Scan for the cell matching the given text and deliver its (x, y) coordinate at center. 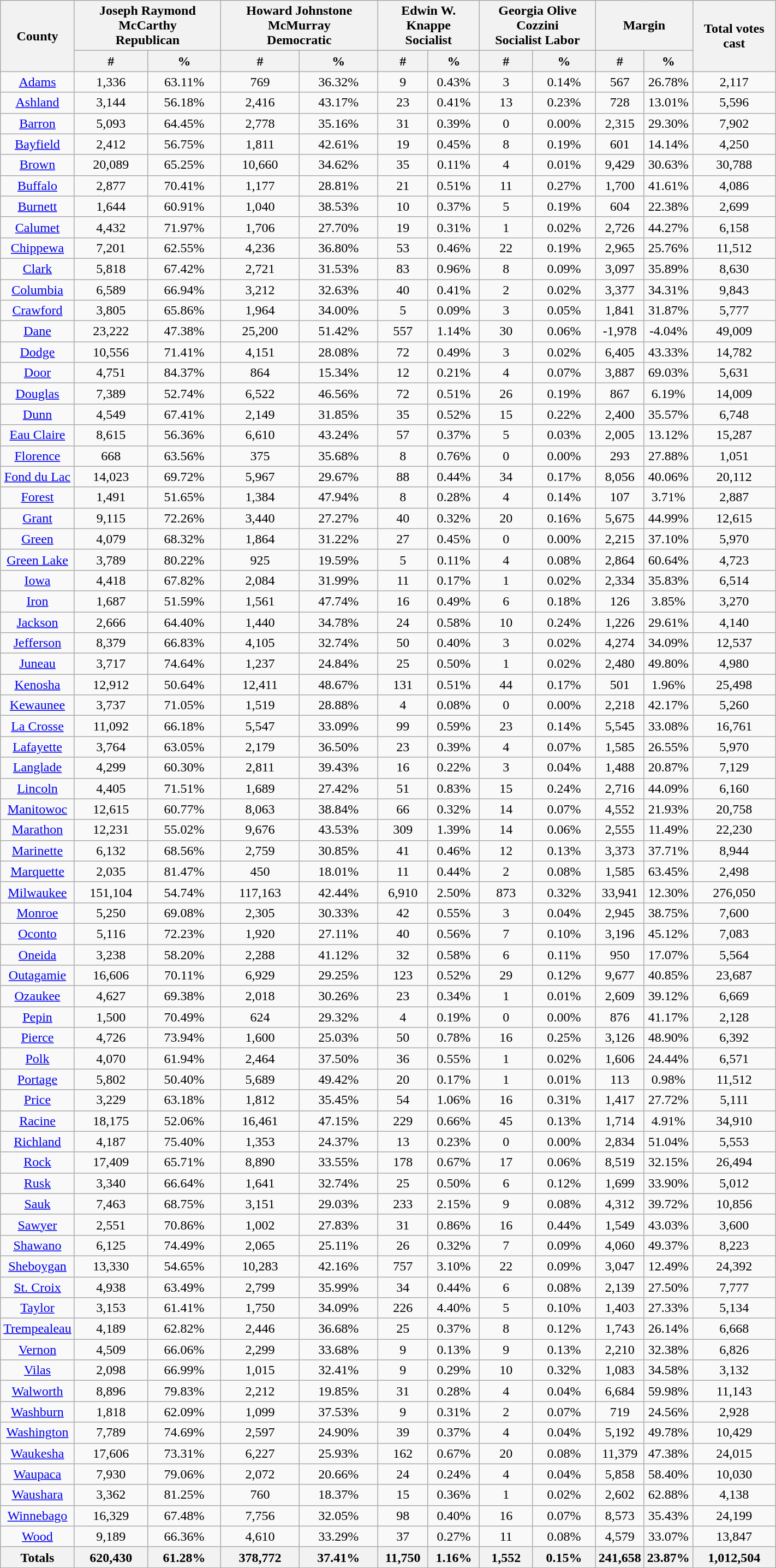
51.04% (668, 1142)
28.08% (338, 352)
27.70% (338, 227)
Totals (37, 1557)
1,561 (260, 601)
48.90% (668, 1038)
151,104 (111, 892)
68.56% (184, 851)
Door (37, 373)
41.61% (668, 186)
27.83% (338, 1225)
20,758 (734, 809)
31.85% (338, 414)
49.42% (338, 1079)
37.50% (338, 1059)
30 (506, 331)
30.85% (338, 851)
19.85% (338, 1391)
10,660 (260, 165)
2,555 (620, 830)
0.25% (564, 1038)
5,547 (260, 726)
27.42% (338, 788)
8,944 (734, 851)
Kenosha (37, 685)
37.10% (668, 539)
70.49% (184, 1017)
80.22% (184, 560)
4,138 (734, 1495)
Oconto (37, 934)
Trempealeau (37, 1329)
37.53% (338, 1412)
1,177 (260, 186)
7,756 (260, 1516)
Price (37, 1100)
36.50% (338, 747)
36.80% (338, 248)
7,930 (111, 1474)
1,040 (260, 206)
66.99% (184, 1370)
6,125 (111, 1245)
1,012,504 (734, 1557)
3.85% (668, 601)
6,610 (260, 435)
14,782 (734, 352)
19.59% (338, 560)
Outagamie (37, 976)
60.64% (668, 560)
74.49% (184, 1245)
1,818 (111, 1412)
2,299 (260, 1350)
16,461 (260, 1121)
Langlade (37, 768)
2,602 (620, 1495)
81.47% (184, 871)
Sauk (37, 1204)
0.18% (564, 601)
66.36% (184, 1536)
99 (403, 726)
64.45% (184, 123)
63.11% (184, 82)
5,689 (260, 1079)
1,743 (620, 1329)
1.06% (453, 1100)
2,412 (111, 144)
79.83% (184, 1391)
8,615 (111, 435)
37.71% (668, 851)
62.82% (184, 1329)
7,463 (111, 1204)
0.98% (668, 1079)
1,500 (111, 1017)
28.81% (338, 186)
Lafayette (37, 747)
7,777 (734, 1287)
14,009 (734, 394)
Ashland (37, 103)
29.61% (668, 622)
4,070 (111, 1059)
27.11% (338, 934)
Sheboygan (37, 1266)
226 (403, 1308)
1,600 (260, 1038)
1.96% (668, 685)
2,065 (260, 1245)
36.32% (338, 82)
728 (620, 103)
62.09% (184, 1412)
Jefferson (37, 643)
Marquette (37, 871)
41 (403, 851)
2,928 (734, 1412)
719 (620, 1412)
Monroe (37, 913)
44.09% (668, 788)
29.30% (668, 123)
58.20% (184, 955)
49.37% (668, 1245)
0.21% (453, 373)
25.76% (668, 248)
6,668 (734, 1329)
1,687 (111, 601)
1,750 (260, 1308)
4,079 (111, 539)
178 (403, 1162)
1,099 (260, 1412)
1,641 (260, 1183)
7,129 (734, 768)
1.16% (453, 1557)
1,403 (620, 1308)
23,222 (111, 331)
876 (620, 1017)
Richland (37, 1142)
0.86% (453, 1225)
229 (403, 1121)
Taylor (37, 1308)
16,761 (734, 726)
32.63% (338, 290)
1,864 (260, 539)
37.41% (338, 1557)
Adams (37, 82)
293 (620, 456)
3,717 (111, 664)
4,105 (260, 643)
2,597 (260, 1433)
20,112 (734, 477)
53 (403, 248)
3,153 (111, 1308)
26.14% (668, 1329)
4,552 (620, 809)
8,063 (260, 809)
950 (620, 955)
71.05% (184, 705)
42.44% (338, 892)
41.12% (338, 955)
2,315 (620, 123)
3,144 (111, 103)
50.64% (184, 685)
0.59% (453, 726)
8,056 (620, 477)
624 (260, 1017)
9,843 (734, 290)
0.76% (453, 456)
5,802 (111, 1079)
Polk (37, 1059)
Dodge (37, 352)
84.37% (184, 373)
4,627 (111, 996)
35.83% (668, 580)
27 (403, 539)
0.29% (453, 1370)
63.49% (184, 1287)
6,405 (620, 352)
47.74% (338, 601)
2,128 (734, 1017)
2,072 (260, 1474)
1,549 (620, 1225)
2,945 (620, 913)
0.78% (453, 1038)
65.86% (184, 311)
44.99% (668, 518)
La Crosse (37, 726)
2,305 (260, 913)
0.16% (564, 518)
13,330 (111, 1266)
2,400 (620, 414)
162 (403, 1453)
2,210 (620, 1350)
1,699 (620, 1183)
4,187 (111, 1142)
4,726 (111, 1038)
3,805 (111, 311)
45 (506, 1121)
14.14% (668, 144)
3,764 (111, 747)
9,677 (620, 976)
7,083 (734, 934)
61.94% (184, 1059)
31.99% (338, 580)
10,856 (734, 1204)
1,384 (260, 497)
Washburn (37, 1412)
1,700 (620, 186)
6,929 (260, 976)
12.30% (668, 892)
27.72% (668, 1100)
29.03% (338, 1204)
3,600 (734, 1225)
65.71% (184, 1162)
54.74% (184, 892)
51.42% (338, 331)
35.43% (668, 1516)
Douglas (37, 394)
126 (620, 601)
33.09% (338, 726)
Rusk (37, 1183)
12,411 (260, 685)
8,890 (260, 1162)
27.33% (668, 1308)
38.75% (668, 913)
4,418 (111, 580)
8,519 (620, 1162)
11.49% (668, 830)
36 (403, 1059)
25.93% (338, 1453)
68.75% (184, 1204)
32.38% (668, 1350)
22,230 (734, 830)
3,737 (111, 705)
2,877 (111, 186)
47.94% (338, 497)
1.14% (453, 331)
10,030 (734, 1474)
276,050 (734, 892)
27.88% (668, 456)
2,018 (260, 996)
2,149 (260, 414)
4.91% (668, 1121)
3,047 (620, 1266)
41.17% (668, 1017)
54 (403, 1100)
43.24% (338, 435)
51 (403, 788)
1,336 (111, 82)
4,236 (260, 248)
3.10% (453, 1266)
50.40% (184, 1079)
Ozaukee (37, 996)
1,488 (620, 768)
3,377 (620, 290)
31.87% (668, 311)
Lincoln (37, 788)
33.55% (338, 1162)
925 (260, 560)
23.87% (668, 1557)
867 (620, 394)
2,480 (620, 664)
3,362 (111, 1495)
20.66% (338, 1474)
567 (620, 82)
13.01% (668, 103)
Calumet (37, 227)
31.53% (338, 269)
1.39% (453, 830)
7,389 (111, 394)
63.45% (668, 871)
1,714 (620, 1121)
29.67% (338, 477)
24,392 (734, 1266)
33.07% (668, 1536)
Brown (37, 165)
25.03% (338, 1038)
2,811 (260, 768)
24.84% (338, 664)
233 (403, 1204)
14,023 (111, 477)
70.11% (184, 976)
54.65% (184, 1266)
6,227 (260, 1453)
7,789 (111, 1433)
6,160 (734, 788)
4.40% (453, 1308)
Dane (37, 331)
131 (403, 685)
46.56% (338, 394)
0.15% (564, 1557)
2,179 (260, 747)
52.06% (184, 1121)
8,223 (734, 1245)
Juneau (37, 664)
Georgia Olive CozziniSocialist Labor (538, 26)
Margin (644, 26)
56.36% (184, 435)
7,902 (734, 123)
10,283 (260, 1266)
Burnett (37, 206)
Manitowoc (37, 809)
70.86% (184, 1225)
0.03% (564, 435)
12,537 (734, 643)
1,552 (506, 1557)
7,201 (111, 248)
1,015 (260, 1370)
39.72% (668, 1204)
2.15% (453, 1204)
-1,978 (620, 331)
10,556 (111, 352)
39.43% (338, 768)
6,132 (111, 851)
39.12% (668, 996)
450 (260, 871)
3,126 (620, 1038)
6,748 (734, 414)
3,196 (620, 934)
35.16% (338, 123)
4,432 (111, 227)
3,270 (734, 601)
Waukesha (37, 1453)
45.12% (668, 934)
2,212 (260, 1391)
2,464 (260, 1059)
2,446 (260, 1329)
34.31% (668, 290)
0.66% (453, 1121)
10,429 (734, 1433)
9,429 (620, 165)
42.17% (668, 705)
21 (403, 186)
37 (403, 1536)
71.51% (184, 788)
Racine (37, 1121)
1,920 (260, 934)
864 (260, 373)
43.33% (668, 352)
5,545 (620, 726)
43.03% (668, 1225)
9,676 (260, 830)
601 (620, 144)
5,111 (734, 1100)
66.64% (184, 1183)
Waushara (37, 1495)
49.78% (668, 1433)
0.96% (453, 269)
12.49% (668, 1266)
17,409 (111, 1162)
Vilas (37, 1370)
2,035 (111, 871)
760 (260, 1495)
60.91% (184, 206)
67.48% (184, 1516)
117,163 (260, 892)
2,721 (260, 269)
61.28% (184, 1557)
29.32% (338, 1017)
2,005 (620, 435)
1,519 (260, 705)
3,229 (111, 1100)
1,706 (260, 227)
51.59% (184, 601)
Rock (37, 1162)
32.15% (668, 1162)
4,274 (620, 643)
15,287 (734, 435)
25,498 (734, 685)
4,938 (111, 1287)
11,092 (111, 726)
1,644 (111, 206)
44 (506, 685)
24,199 (734, 1516)
4,140 (734, 622)
47.15% (338, 1121)
Howard Johnstone McMurrayDemocratic (299, 26)
79.06% (184, 1474)
6.19% (668, 394)
63.18% (184, 1100)
3,373 (620, 851)
34.00% (338, 311)
Buffalo (37, 186)
Clark (37, 269)
769 (260, 82)
Wood (37, 1536)
27.27% (338, 518)
29 (506, 976)
1,964 (260, 311)
6,669 (734, 996)
2,666 (111, 622)
24.56% (668, 1412)
63.56% (184, 456)
5,777 (734, 311)
35.89% (668, 269)
Eau Claire (37, 435)
66.94% (184, 290)
4,751 (111, 373)
3,238 (111, 955)
2,887 (734, 497)
Shawano (37, 1245)
32.05% (338, 1516)
68.32% (184, 539)
42 (403, 913)
4,509 (111, 1350)
31.22% (338, 539)
Iowa (37, 580)
66.18% (184, 726)
5,631 (734, 373)
Marathon (37, 830)
74.64% (184, 664)
35.68% (338, 456)
5,260 (734, 705)
2,864 (620, 560)
Vernon (37, 1350)
81.25% (184, 1495)
42.61% (338, 144)
Bayfield (37, 144)
4,312 (620, 1204)
9,189 (111, 1536)
4,250 (734, 144)
18.01% (338, 871)
2,215 (620, 539)
2,834 (620, 1142)
5,093 (111, 123)
1,237 (260, 664)
44.27% (668, 227)
25.11% (338, 1245)
83 (403, 269)
4,086 (734, 186)
Edwin W. KnappeSocialist (429, 26)
69.08% (184, 913)
35.57% (668, 414)
757 (403, 1266)
2,759 (260, 851)
4,549 (111, 414)
0.36% (453, 1495)
3,340 (111, 1183)
55.02% (184, 830)
51.65% (184, 497)
88 (403, 477)
20.87% (668, 768)
1,689 (260, 788)
Pierce (37, 1038)
4,299 (111, 768)
62.55% (184, 248)
Grant (37, 518)
2,334 (620, 580)
5,818 (111, 269)
241,658 (620, 1557)
12,231 (111, 830)
40.85% (668, 976)
3,132 (734, 1370)
4,980 (734, 664)
Florence (37, 456)
Milwaukee (37, 892)
1,491 (111, 497)
26.78% (668, 82)
48.67% (338, 685)
4,610 (260, 1536)
34.62% (338, 165)
27.50% (668, 1287)
30.63% (668, 165)
0.05% (564, 311)
5,564 (734, 955)
5,596 (734, 103)
7,600 (734, 913)
49.80% (668, 664)
2,609 (620, 996)
3,212 (260, 290)
5,192 (620, 1433)
Kewaunee (37, 705)
36.68% (338, 1329)
3,789 (111, 560)
Marinette (37, 851)
Barron (37, 123)
1,083 (620, 1370)
66.83% (184, 643)
4,723 (734, 560)
5,012 (734, 1183)
6,392 (734, 1038)
Columbia (37, 290)
Joseph Raymond McCarthyRepublican (147, 26)
0.83% (453, 788)
33,941 (620, 892)
22.38% (668, 206)
Total votes cast (734, 36)
11,379 (620, 1453)
1,353 (260, 1142)
11,143 (734, 1391)
49,009 (734, 331)
43.53% (338, 830)
74.69% (184, 1433)
59.98% (668, 1391)
0.56% (453, 934)
3,151 (260, 1204)
8,896 (111, 1391)
2,551 (111, 1225)
1,841 (620, 311)
123 (403, 976)
Walworth (37, 1391)
309 (403, 830)
18,175 (111, 1121)
69.38% (184, 996)
0.43% (453, 82)
52.74% (184, 394)
64.40% (184, 622)
29.25% (338, 976)
6,910 (403, 892)
32 (403, 955)
30.33% (338, 913)
Waupaca (37, 1474)
56.18% (184, 103)
66 (403, 809)
16,329 (111, 1516)
67.82% (184, 580)
2,799 (260, 1287)
2,139 (620, 1287)
2,716 (620, 788)
3,097 (620, 269)
Sawyer (37, 1225)
98 (403, 1516)
33.08% (668, 726)
2,098 (111, 1370)
61.41% (184, 1308)
2.50% (453, 892)
6,589 (111, 290)
4,189 (111, 1329)
13.12% (668, 435)
38.53% (338, 206)
4,405 (111, 788)
73.94% (184, 1038)
17.07% (668, 955)
5,967 (260, 477)
24,015 (734, 1453)
Washington (37, 1433)
4,060 (620, 1245)
St. Croix (37, 1287)
20,089 (111, 165)
62.88% (668, 1495)
6,514 (734, 580)
72.26% (184, 518)
60.77% (184, 809)
40.06% (668, 477)
2,416 (260, 103)
33.90% (668, 1183)
69.72% (184, 477)
1,811 (260, 144)
6,522 (260, 394)
378,772 (260, 1557)
4,151 (260, 352)
County (37, 36)
668 (111, 456)
25,200 (260, 331)
Forest (37, 497)
8,379 (111, 643)
2,699 (734, 206)
33.29% (338, 1536)
70.41% (184, 186)
60.30% (184, 768)
17 (506, 1162)
5,134 (734, 1308)
107 (620, 497)
17,606 (111, 1453)
18.37% (338, 1495)
6,826 (734, 1350)
5,675 (620, 518)
501 (620, 685)
Fond du Lac (37, 477)
Winnebago (37, 1516)
35.45% (338, 1100)
57 (403, 435)
42.16% (338, 1266)
43.17% (338, 103)
2,117 (734, 82)
6,684 (620, 1391)
2,726 (620, 227)
557 (403, 331)
2,778 (260, 123)
1,051 (734, 456)
5,116 (111, 934)
6,571 (734, 1059)
56.75% (184, 144)
2,084 (260, 580)
69.03% (668, 373)
35.99% (338, 1287)
5,250 (111, 913)
15.34% (338, 373)
28.88% (338, 705)
30,788 (734, 165)
21.93% (668, 809)
873 (506, 892)
34.58% (668, 1370)
Portage (37, 1079)
30.26% (338, 996)
1,002 (260, 1225)
34.78% (338, 622)
0.34% (453, 996)
16,606 (111, 976)
2,218 (620, 705)
38.84% (338, 809)
6,158 (734, 227)
Iron (37, 601)
4,579 (620, 1536)
1,226 (620, 622)
34,910 (734, 1121)
66.06% (184, 1350)
12,912 (111, 685)
Chippewa (37, 248)
604 (620, 206)
1,440 (260, 622)
Green Lake (37, 560)
24.44% (668, 1059)
Oneida (37, 955)
113 (620, 1079)
33.68% (338, 1350)
3,440 (260, 518)
39 (403, 1433)
620,430 (111, 1557)
26,494 (734, 1162)
26.55% (668, 747)
2,498 (734, 871)
Jackson (37, 622)
9,115 (111, 518)
Crawford (37, 311)
1,812 (260, 1100)
1,417 (620, 1100)
11,750 (403, 1557)
3,887 (620, 373)
Pepin (37, 1017)
58.40% (668, 1474)
2,965 (620, 248)
67.42% (184, 269)
72.23% (184, 934)
Dunn (37, 414)
Green (37, 539)
2,288 (260, 955)
24.37% (338, 1142)
8,630 (734, 269)
65.25% (184, 165)
8,573 (620, 1516)
67.41% (184, 414)
71.41% (184, 352)
24.90% (338, 1433)
63.05% (184, 747)
5,553 (734, 1142)
375 (260, 456)
3.71% (668, 497)
1,606 (620, 1059)
5,858 (620, 1474)
32.41% (338, 1370)
13,847 (734, 1536)
23,687 (734, 976)
71.97% (184, 227)
75.40% (184, 1142)
73.31% (184, 1453)
-4.04% (668, 331)
